Locate the cell with the specified text and output its (X, Y) center coordinate. 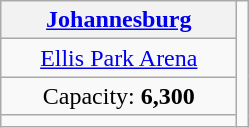
Johannesburg (119, 20)
Capacity: 6,300 (119, 96)
Ellis Park Arena (119, 58)
